Find where the given text appears and provide that cell's center as [x, y] coordinate. 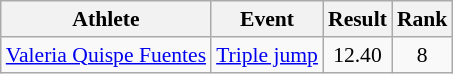
Valeria Quispe Fuentes [106, 55]
Result [358, 19]
Rank [422, 19]
Event [267, 19]
8 [422, 55]
12.40 [358, 55]
Triple jump [267, 55]
Athlete [106, 19]
